Search for the cell housing the specified text and yield its [x, y] center coordinate. 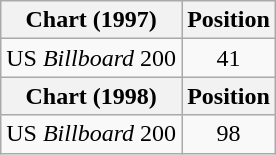
98 [229, 134]
Chart (1998) [92, 96]
41 [229, 58]
Chart (1997) [92, 20]
